Capture the cell that displays the provided text and extract its (X, Y) central coordinate. 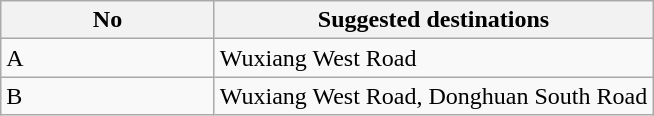
Wuxiang West Road, Donghuan South Road (433, 96)
No (108, 20)
A (108, 58)
Wuxiang West Road (433, 58)
B (108, 96)
Suggested destinations (433, 20)
